Find where the given text appears and provide that cell's center as [x, y] coordinate. 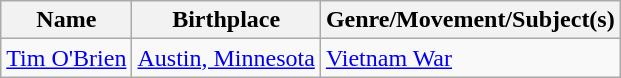
Tim O'Brien [66, 58]
Birthplace [226, 20]
Genre/Movement/Subject(s) [470, 20]
Austin, Minnesota [226, 58]
Vietnam War [470, 58]
Name [66, 20]
